From the cell containing the given text, extract its center point as [x, y] coordinate. 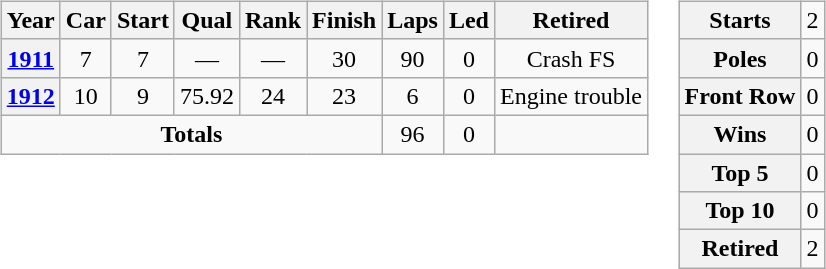
Engine trouble [570, 96]
24 [272, 96]
Year [30, 20]
Top 10 [740, 211]
Finish [344, 20]
90 [413, 58]
1912 [30, 96]
23 [344, 96]
Top 5 [740, 173]
Poles [740, 58]
Car [86, 20]
6 [413, 96]
96 [413, 134]
10 [86, 96]
30 [344, 58]
Wins [740, 134]
Rank [272, 20]
1911 [30, 58]
Starts [740, 20]
Front Row [740, 96]
Totals [191, 134]
Laps [413, 20]
Qual [206, 20]
Led [468, 20]
Start [142, 20]
Crash FS [570, 58]
9 [142, 96]
75.92 [206, 96]
